Capture the cell that displays the provided text and extract its [x, y] central coordinate. 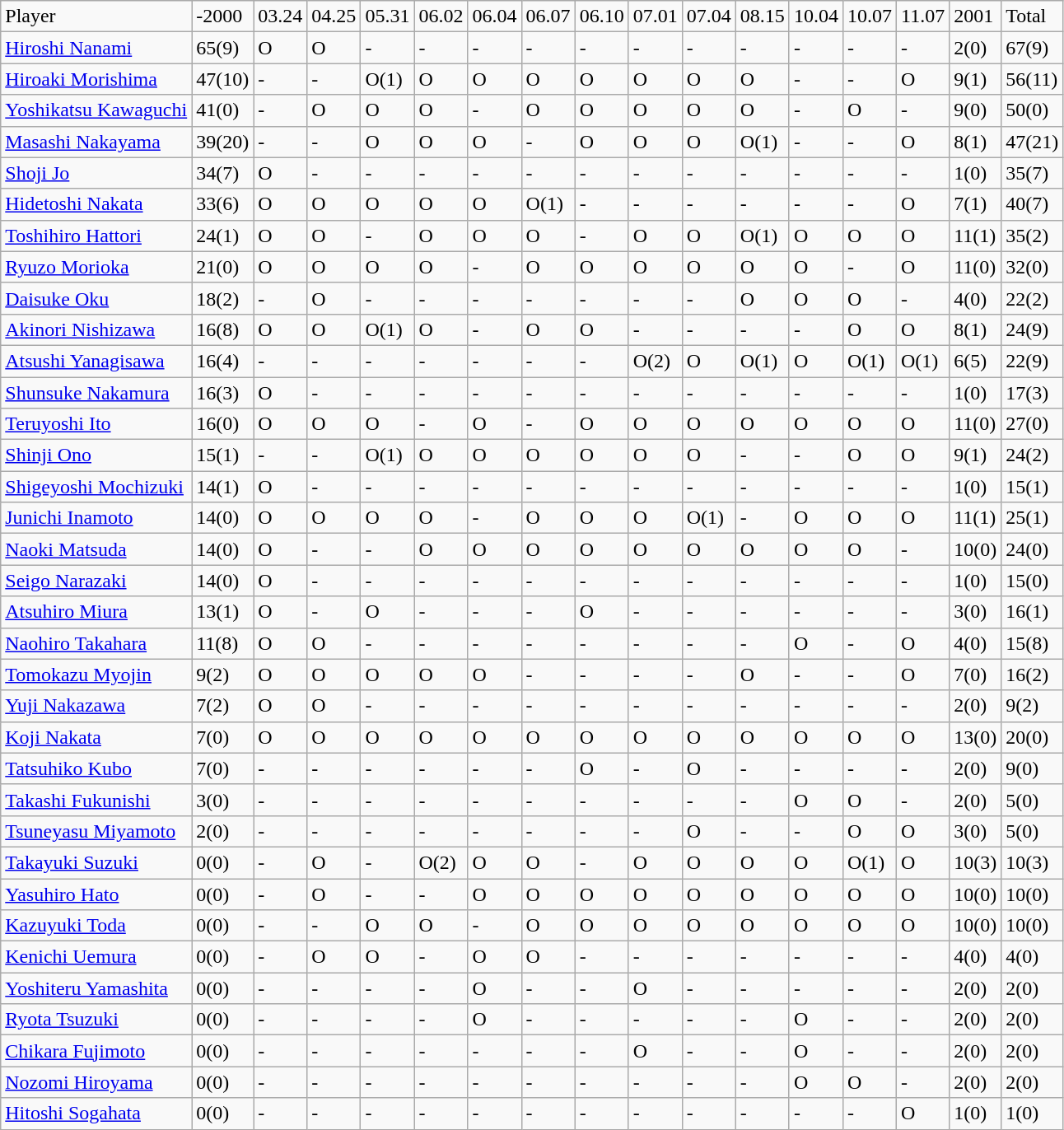
17(3) [1033, 393]
40(7) [1033, 204]
Ryota Tsuzuki [96, 1020]
11(8) [222, 643]
7(1) [975, 204]
06.10 [601, 16]
16(8) [222, 329]
24(2) [1033, 455]
08.15 [763, 16]
24(9) [1033, 329]
13(0) [975, 737]
Total [1033, 16]
10.07 [870, 16]
Nozomi Hiroyama [96, 1082]
10.04 [815, 16]
21(0) [222, 267]
Yasuhiro Hato [96, 894]
Takayuki Suzuki [96, 862]
24(1) [222, 236]
Shigeyoshi Mochizuki [96, 487]
16(4) [222, 361]
06.02 [441, 16]
Daisuke Oku [96, 298]
Yuji Nakazawa [96, 706]
Tatsuhiko Kubo [96, 768]
65(9) [222, 48]
Akinori Nishizawa [96, 329]
03.24 [280, 16]
24(0) [1033, 549]
27(0) [1033, 424]
06.07 [548, 16]
Yoshiteru Yamashita [96, 988]
Takashi Fukunishi [96, 800]
07.01 [656, 16]
25(1) [1033, 518]
34(7) [222, 173]
33(6) [222, 204]
Seigo Narazaki [96, 581]
56(11) [1033, 79]
Chikara Fujimoto [96, 1051]
14(1) [222, 487]
13(1) [222, 612]
Ryuzo Morioka [96, 267]
Kenichi Uemura [96, 957]
35(2) [1033, 236]
04.25 [334, 16]
Naohiro Takahara [96, 643]
2001 [975, 16]
50(0) [1033, 110]
Teruyoshi Ito [96, 424]
Toshihiro Hattori [96, 236]
Yoshikatsu Kawaguchi [96, 110]
Shoji Jo [96, 173]
Shinji Ono [96, 455]
15(8) [1033, 643]
Tsuneyasu Miyamoto [96, 831]
Hiroshi Nanami [96, 48]
22(9) [1033, 361]
Hidetoshi Nakata [96, 204]
16(0) [222, 424]
47(10) [222, 79]
16(3) [222, 393]
20(0) [1033, 737]
Naoki Matsuda [96, 549]
18(2) [222, 298]
6(5) [975, 361]
22(2) [1033, 298]
06.04 [494, 16]
-2000 [222, 16]
07.04 [708, 16]
35(7) [1033, 173]
05.31 [387, 16]
16(1) [1033, 612]
7(2) [222, 706]
Masashi Nakayama [96, 142]
Tomokazu Myojin [96, 675]
Hitoshi Sogahata [96, 1114]
Atsuhiro Miura [96, 612]
39(20) [222, 142]
Koji Nakata [96, 737]
16(2) [1033, 675]
Kazuyuki Toda [96, 926]
Junichi Inamoto [96, 518]
Hiroaki Morishima [96, 79]
67(9) [1033, 48]
11.07 [923, 16]
32(0) [1033, 267]
Atsushi Yanagisawa [96, 361]
Shunsuke Nakamura [96, 393]
47(21) [1033, 142]
15(0) [1033, 581]
41(0) [222, 110]
Player [96, 16]
